Return the [x, y] coordinate for the center point of the cell that contains the specified text.  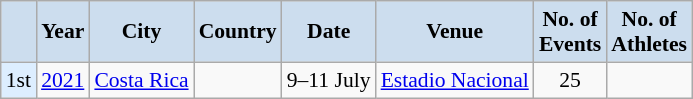
No. ofAthletes [649, 32]
9–11 July [329, 80]
1st [18, 80]
Costa Rica [141, 80]
2021 [62, 80]
Year [62, 32]
Estadio Nacional [455, 80]
Date [329, 32]
Country [238, 32]
25 [570, 80]
City [141, 32]
No. of Events [570, 32]
Venue [455, 32]
